Capture the cell that displays the provided text and extract its [X, Y] central coordinate. 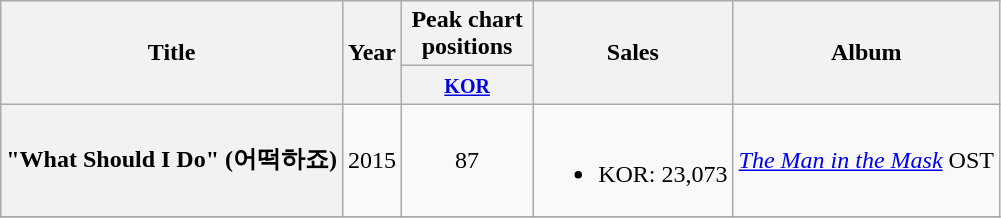
Year [372, 52]
Sales [633, 52]
"What Should I Do" (어떡하죠) [172, 160]
The Man in the Mask OST [866, 160]
Album [866, 52]
Title [172, 52]
2015 [372, 160]
87 [468, 160]
KOR: 23,073 [633, 160]
Peak chart positions [468, 34]
KOR [468, 85]
